Pinpoint the cell where the given text exists, returning its [X, Y] midpoint coordinate. 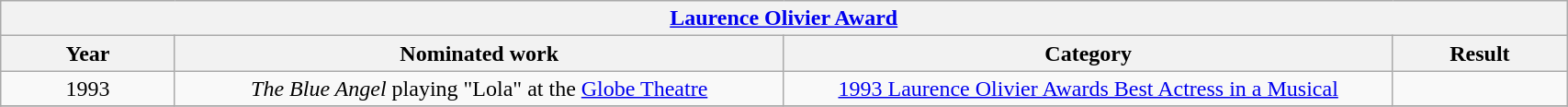
Nominated work [479, 53]
1993 [88, 89]
Laurence Olivier Award [784, 18]
1993 Laurence Olivier Awards Best Actress in a Musical [1088, 89]
Result [1479, 53]
The Blue Angel playing "Lola" at the Globe Theatre [479, 89]
Category [1088, 53]
Year [88, 53]
